Provide the (X, Y) coordinate of the cell's center where the given text is located.  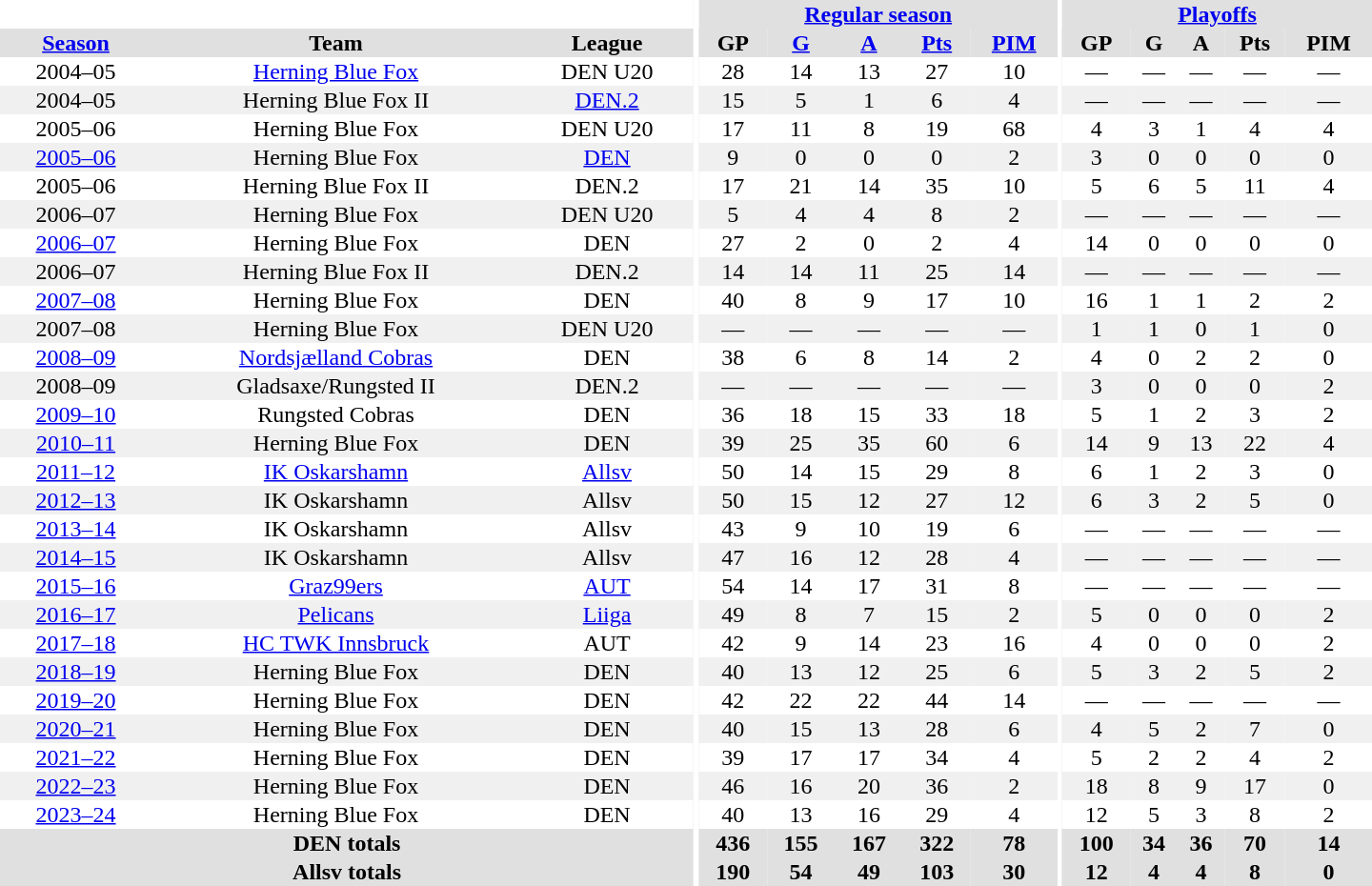
70 (1255, 843)
68 (1014, 129)
322 (938, 843)
44 (938, 700)
Graz99ers (335, 586)
2021–22 (76, 757)
2013–14 (76, 529)
100 (1096, 843)
2023–24 (76, 815)
DEN totals (347, 843)
38 (734, 357)
167 (869, 843)
436 (734, 843)
46 (734, 786)
21 (800, 186)
2014–15 (76, 557)
2019–20 (76, 700)
33 (938, 414)
Season (76, 43)
2010–11 (76, 443)
60 (938, 443)
Allsv totals (347, 872)
2020–21 (76, 729)
47 (734, 557)
78 (1014, 843)
League (607, 43)
HC TWK Innsbruck (335, 643)
Pelicans (335, 614)
20 (869, 786)
2016–17 (76, 614)
2011–12 (76, 472)
103 (938, 872)
Playoffs (1218, 14)
2015–16 (76, 586)
23 (938, 643)
2018–19 (76, 672)
2012–13 (76, 500)
30 (1014, 872)
Team (335, 43)
190 (734, 872)
155 (800, 843)
Liiga (607, 614)
Nordsjælland Cobras (335, 357)
Regular season (878, 14)
2022–23 (76, 786)
2017–18 (76, 643)
31 (938, 586)
Rungsted Cobras (335, 414)
Gladsaxe/Rungsted II (335, 386)
2009–10 (76, 414)
43 (734, 529)
